Pinpoint the cell where the given text exists, returning its (X, Y) midpoint coordinate. 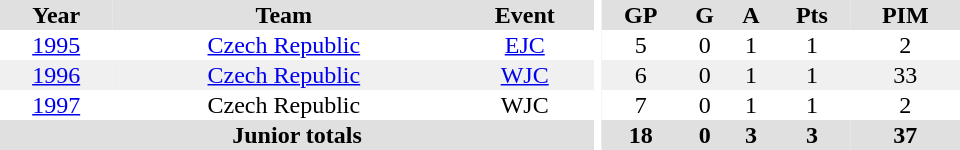
1995 (56, 45)
Team (284, 15)
Pts (812, 15)
Junior totals (297, 135)
7 (641, 105)
5 (641, 45)
GP (641, 15)
18 (641, 135)
37 (905, 135)
1997 (56, 105)
6 (641, 75)
G (705, 15)
1996 (56, 75)
33 (905, 75)
EJC (524, 45)
A (752, 15)
Event (524, 15)
PIM (905, 15)
Year (56, 15)
